Return [x, y] of the center of cell containing provided text 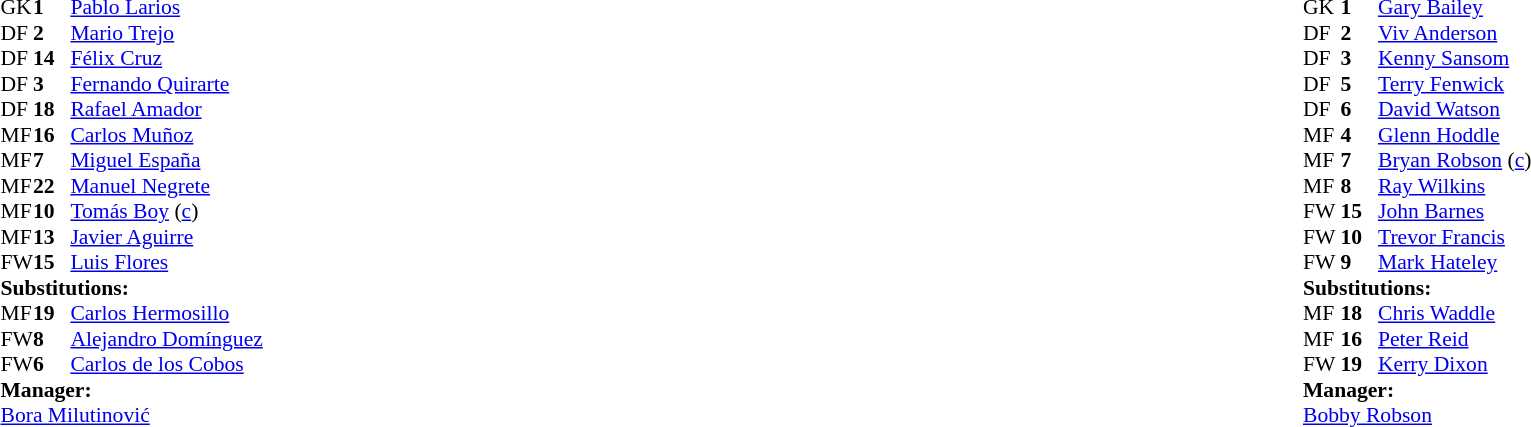
14 [52, 59]
Ray Wilkins [1454, 186]
Miguel España [166, 161]
Carlos Hermosillo [166, 313]
Alejandro Domínguez [166, 339]
Fernando Quirarte [166, 84]
Glenn Hoddle [1454, 135]
Mario Trejo [166, 33]
Kenny Sansom [1454, 59]
Carlos Muñoz [166, 135]
John Barnes [1454, 211]
Luis Flores [166, 263]
9 [1359, 263]
5 [1359, 84]
Chris Waddle [1454, 313]
Viv Anderson [1454, 33]
Mark Hateley [1454, 263]
Carlos de los Cobos [166, 365]
David Watson [1454, 109]
4 [1359, 135]
Javier Aguirre [166, 237]
Peter Reid [1454, 339]
Trevor Francis [1454, 237]
Kerry Dixon [1454, 365]
Terry Fenwick [1454, 84]
Bryan Robson (c) [1454, 161]
Rafael Amador [166, 109]
13 [52, 237]
Félix Cruz [166, 59]
Manuel Negrete [166, 186]
Tomás Boy (c) [166, 211]
22 [52, 186]
